Capture the cell that displays the provided text and extract its [x, y] central coordinate. 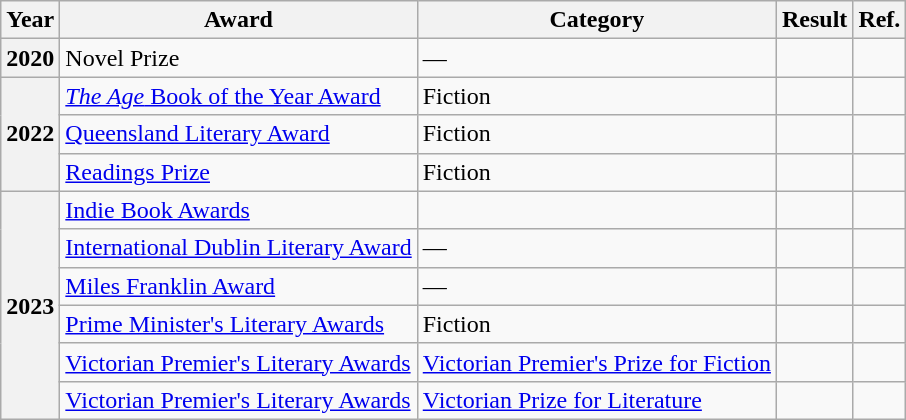
Queensland Literary Award [238, 134]
Ref. [880, 20]
Novel Prize [238, 58]
2023 [30, 305]
International Dublin Literary Award [238, 248]
Result [814, 20]
Readings Prize [238, 172]
Victorian Prize for Literature [596, 400]
The Age Book of the Year Award [238, 96]
Award [238, 20]
Year [30, 20]
Prime Minister's Literary Awards [238, 324]
Indie Book Awards [238, 210]
Miles Franklin Award [238, 286]
2022 [30, 134]
Victorian Premier's Prize for Fiction [596, 362]
Category [596, 20]
2020 [30, 58]
